Determine the [x, y] coordinate at the center of the cell enclosing the given text.  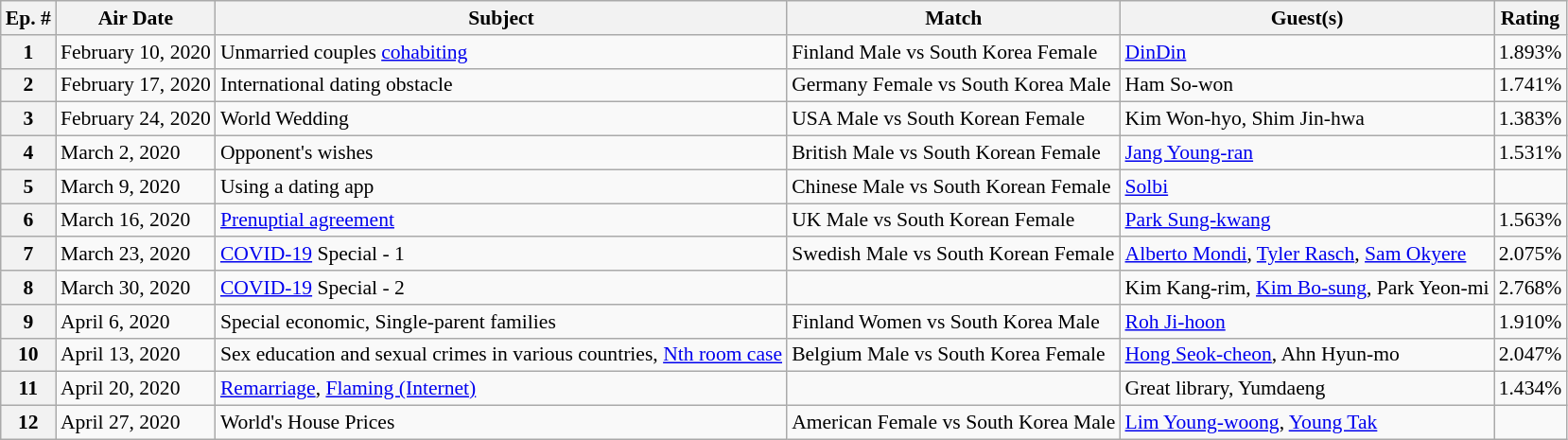
Roh Ji-hoon [1307, 322]
April 20, 2020 [136, 389]
International dating obstacle [501, 85]
1.563% [1530, 220]
April 6, 2020 [136, 322]
March 30, 2020 [136, 288]
Subject [501, 18]
Finland Male vs South Korea Female [953, 52]
1.383% [1530, 119]
1 [28, 52]
March 16, 2020 [136, 220]
Finland Women vs South Korea Male [953, 322]
Swedish Male vs South Korean Female [953, 255]
Match [953, 18]
World Wedding [501, 119]
Kim Won-hyo, Shim Jin-hwa [1307, 119]
February 17, 2020 [136, 85]
5 [28, 186]
1.741% [1530, 85]
March 9, 2020 [136, 186]
World's House Prices [501, 423]
Rating [1530, 18]
1.910% [1530, 322]
2.047% [1530, 355]
UK Male vs South Korean Female [953, 220]
3 [28, 119]
12 [28, 423]
Park Sung-kwang [1307, 220]
Kim Kang-rim, Kim Bo-sung, Park Yeon-mi [1307, 288]
9 [28, 322]
Special economic, Single-parent families [501, 322]
7 [28, 255]
Hong Seok-cheon, Ahn Hyun-mo [1307, 355]
11 [28, 389]
8 [28, 288]
Chinese Male vs South Korean Female [953, 186]
Unmarried couples cohabiting [501, 52]
USA Male vs South Korean Female [953, 119]
February 10, 2020 [136, 52]
1.893% [1530, 52]
Air Date [136, 18]
Jang Young-ran [1307, 153]
Ham So-won [1307, 85]
Sex education and sexual crimes in various countries, Nth room case [501, 355]
Solbi [1307, 186]
Belgium Male vs South Korea Female [953, 355]
10 [28, 355]
Alberto Mondi, Tyler Rasch, Sam Okyere [1307, 255]
Prenuptial agreement [501, 220]
6 [28, 220]
British Male vs South Korean Female [953, 153]
1.531% [1530, 153]
4 [28, 153]
Remarriage, Flaming (Internet) [501, 389]
2 [28, 85]
March 23, 2020 [136, 255]
Using a dating app [501, 186]
American Female vs South Korea Male [953, 423]
April 13, 2020 [136, 355]
1.434% [1530, 389]
Opponent's wishes [501, 153]
2.768% [1530, 288]
April 27, 2020 [136, 423]
Lim Young-woong, Young Tak [1307, 423]
DinDin [1307, 52]
COVID-19 Special - 2 [501, 288]
Great library, Yumdaeng [1307, 389]
Guest(s) [1307, 18]
COVID-19 Special - 1 [501, 255]
February 24, 2020 [136, 119]
March 2, 2020 [136, 153]
2.075% [1530, 255]
Germany Female vs South Korea Male [953, 85]
Ep. # [28, 18]
